Return (X, Y) of the center of cell containing provided text 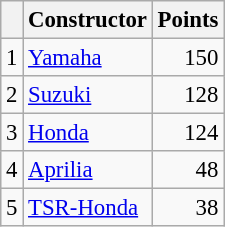
TSR-Honda (88, 208)
124 (188, 133)
1 (12, 58)
Points (188, 20)
Suzuki (88, 95)
Aprilia (88, 170)
128 (188, 95)
150 (188, 58)
48 (188, 170)
Yamaha (88, 58)
2 (12, 95)
3 (12, 133)
Constructor (88, 20)
4 (12, 170)
5 (12, 208)
38 (188, 208)
Honda (88, 133)
